Extract the [X, Y] coordinate from the center of the cell holding the provided text.  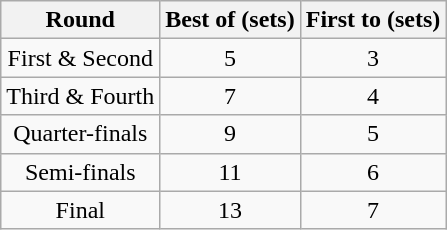
First to (sets) [373, 20]
3 [373, 58]
4 [373, 96]
11 [230, 172]
Third & Fourth [80, 96]
First & Second [80, 58]
Semi-finals [80, 172]
Round [80, 20]
Best of (sets) [230, 20]
Quarter-finals [80, 134]
6 [373, 172]
13 [230, 210]
9 [230, 134]
Final [80, 210]
